Provide the (X, Y) coordinate of the cell's center where the given text is located.  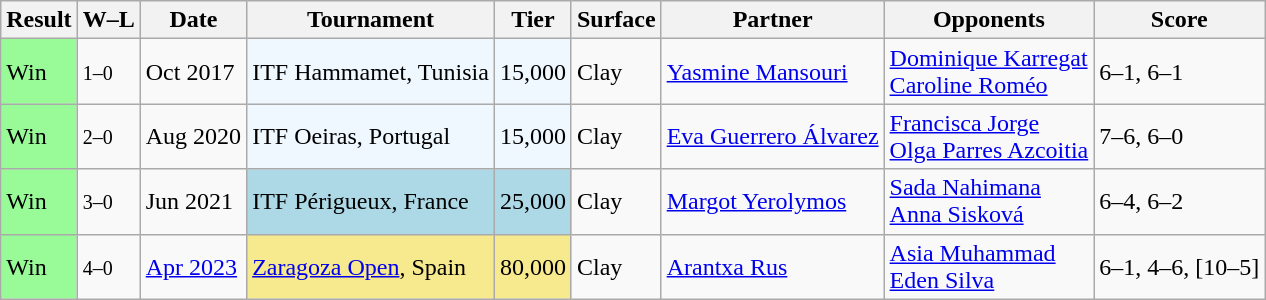
80,000 (532, 266)
Arantxa Rus (772, 266)
Apr 2023 (193, 266)
Surface (616, 20)
4–0 (108, 266)
Tournament (371, 20)
Opponents (989, 20)
25,000 (532, 202)
Dominique Karregat Caroline Roméo (989, 72)
Zaragoza Open, Spain (371, 266)
Aug 2020 (193, 136)
ITF Hammamet, Tunisia (371, 72)
3–0 (108, 202)
6–4, 6–2 (1180, 202)
1–0 (108, 72)
Asia Muhammad Eden Silva (989, 266)
Margot Yerolymos (772, 202)
Tier (532, 20)
ITF Oeiras, Portugal (371, 136)
Result (39, 20)
Date (193, 20)
Partner (772, 20)
W–L (108, 20)
Yasmine Mansouri (772, 72)
ITF Périgueux, France (371, 202)
7–6, 6–0 (1180, 136)
Sada Nahimana Anna Sisková (989, 202)
Jun 2021 (193, 202)
Oct 2017 (193, 72)
Francisca Jorge Olga Parres Azcoitia (989, 136)
Score (1180, 20)
2–0 (108, 136)
6–1, 6–1 (1180, 72)
6–1, 4–6, [10–5] (1180, 266)
Eva Guerrero Álvarez (772, 136)
